From the cell containing the given text, extract its center point as (x, y) coordinate. 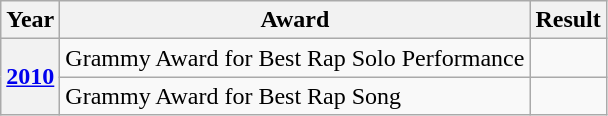
Year (30, 20)
Grammy Award for Best Rap Song (295, 96)
Grammy Award for Best Rap Solo Performance (295, 58)
Result (568, 20)
2010 (30, 77)
Award (295, 20)
